Detect which cell encompasses the target text, then output its [X, Y] center coordinate. 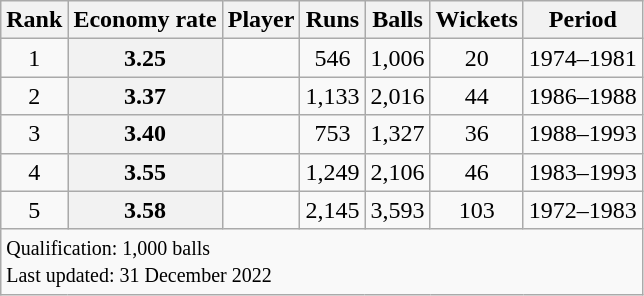
1988–1993 [582, 134]
753 [332, 134]
3 [34, 134]
Player [261, 20]
1986–1988 [582, 96]
1,133 [332, 96]
44 [476, 96]
3.37 [145, 96]
20 [476, 58]
Runs [332, 20]
Wickets [476, 20]
2,106 [398, 172]
103 [476, 210]
Rank [34, 20]
4 [34, 172]
46 [476, 172]
Balls [398, 20]
Qualification: 1,000 ballsLast updated: 31 December 2022 [322, 262]
36 [476, 134]
2,145 [332, 210]
3.40 [145, 134]
2 [34, 96]
3.55 [145, 172]
Period [582, 20]
1,327 [398, 134]
3.58 [145, 210]
3.25 [145, 58]
1 [34, 58]
546 [332, 58]
1972–1983 [582, 210]
1983–1993 [582, 172]
1974–1981 [582, 58]
3,593 [398, 210]
Economy rate [145, 20]
1,006 [398, 58]
2,016 [398, 96]
5 [34, 210]
1,249 [332, 172]
